Return [X, Y] of the center of cell containing provided text 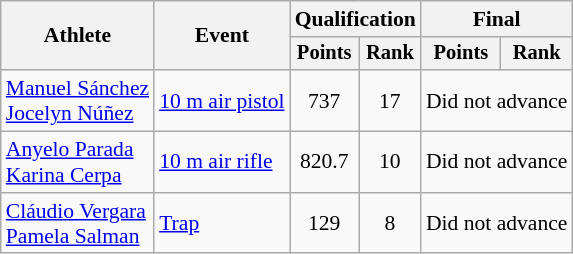
129 [324, 224]
Event [222, 36]
8 [390, 224]
17 [390, 100]
Cláudio VergaraPamela Salman [78, 224]
10 m air rifle [222, 162]
Anyelo ParadaKarina Cerpa [78, 162]
Athlete [78, 36]
Qualification [356, 19]
Final [497, 19]
Manuel SánchezJocelyn Núñez [78, 100]
10 m air pistol [222, 100]
737 [324, 100]
10 [390, 162]
820.7 [324, 162]
Trap [222, 224]
